Identify which cell holds the provided text, then report its [X, Y] central coordinate. 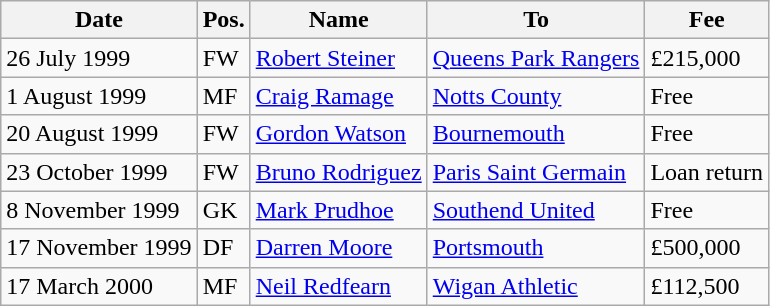
£215,000 [707, 58]
23 October 1999 [99, 172]
Craig Ramage [338, 96]
Southend United [536, 210]
To [536, 20]
Loan return [707, 172]
GK [224, 210]
8 November 1999 [99, 210]
1 August 1999 [99, 96]
Paris Saint Germain [536, 172]
Date [99, 20]
£500,000 [707, 248]
Fee [707, 20]
26 July 1999 [99, 58]
Notts County [536, 96]
Robert Steiner [338, 58]
Wigan Athletic [536, 286]
Name [338, 20]
Portsmouth [536, 248]
Bournemouth [536, 134]
Bruno Rodriguez [338, 172]
17 November 1999 [99, 248]
Pos. [224, 20]
Neil Redfearn [338, 286]
Queens Park Rangers [536, 58]
Mark Prudhoe [338, 210]
DF [224, 248]
£112,500 [707, 286]
20 August 1999 [99, 134]
Gordon Watson [338, 134]
Darren Moore [338, 248]
17 March 2000 [99, 286]
